Locate the cell with the specified text and output its [x, y] center coordinate. 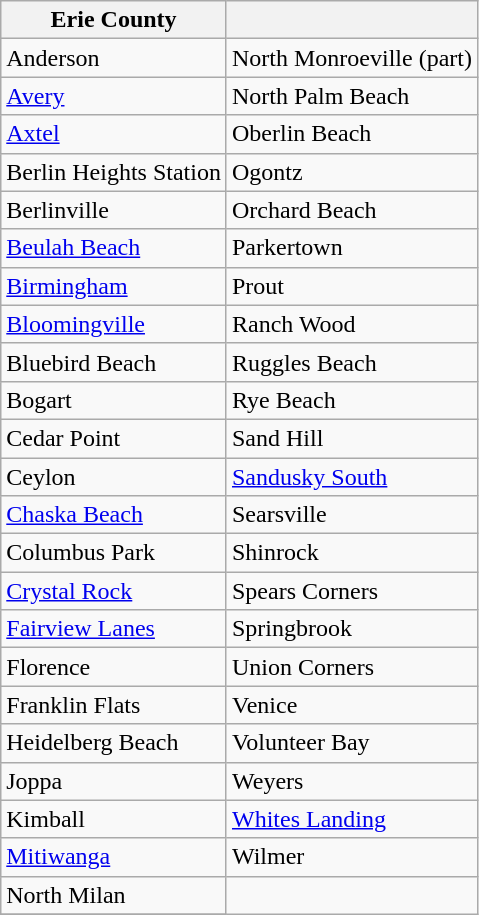
Whites Landing [352, 819]
Fairview Lanes [114, 629]
Bloomingville [114, 324]
Bogart [114, 400]
Sandusky South [352, 477]
Union Corners [352, 667]
Heidelberg Beach [114, 743]
Anderson [114, 58]
North Milan [114, 895]
Bluebird Beach [114, 362]
Ruggles Beach [352, 362]
Berlin Heights Station [114, 172]
North Monroeville (part) [352, 58]
Weyers [352, 781]
Oberlin Beach [352, 134]
North Palm Beach [352, 96]
Columbus Park [114, 553]
Birmingham [114, 286]
Orchard Beach [352, 210]
Sand Hill [352, 438]
Ceylon [114, 477]
Ogontz [352, 172]
Searsville [352, 515]
Axtel [114, 134]
Franklin Flats [114, 705]
Shinrock [352, 553]
Florence [114, 667]
Avery [114, 96]
Parkertown [352, 248]
Berlinville [114, 210]
Chaska Beach [114, 515]
Spears Corners [352, 591]
Ranch Wood [352, 324]
Rye Beach [352, 400]
Kimball [114, 819]
Wilmer [352, 857]
Volunteer Bay [352, 743]
Springbrook [352, 629]
Prout [352, 286]
Crystal Rock [114, 591]
Venice [352, 705]
Cedar Point [114, 438]
Mitiwanga [114, 857]
Erie County [114, 20]
Joppa [114, 781]
Beulah Beach [114, 248]
